Identify which cell holds the provided text, then report its (X, Y) central coordinate. 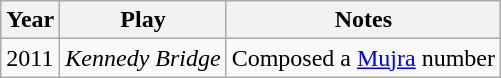
Notes (363, 20)
2011 (30, 58)
Composed a Mujra number (363, 58)
Kennedy Bridge (143, 58)
Year (30, 20)
Play (143, 20)
